Return the (X, Y) coordinate for the center point of the cell that contains the specified text.  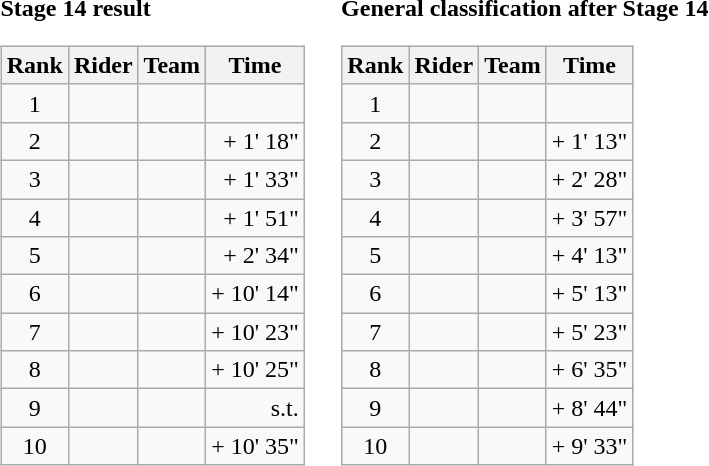
+ 10' 23" (256, 332)
+ 1' 33" (256, 179)
+ 10' 35" (256, 446)
+ 1' 51" (256, 217)
+ 9' 33" (590, 446)
+ 1' 18" (256, 141)
+ 6' 35" (590, 370)
+ 1' 13" (590, 141)
s.t. (256, 408)
+ 10' 14" (256, 294)
+ 2' 28" (590, 179)
+ 5' 23" (590, 332)
+ 2' 34" (256, 256)
+ 8' 44" (590, 408)
+ 10' 25" (256, 370)
+ 4' 13" (590, 256)
+ 5' 13" (590, 294)
+ 3' 57" (590, 217)
